Return (x, y) of the center of cell containing provided text 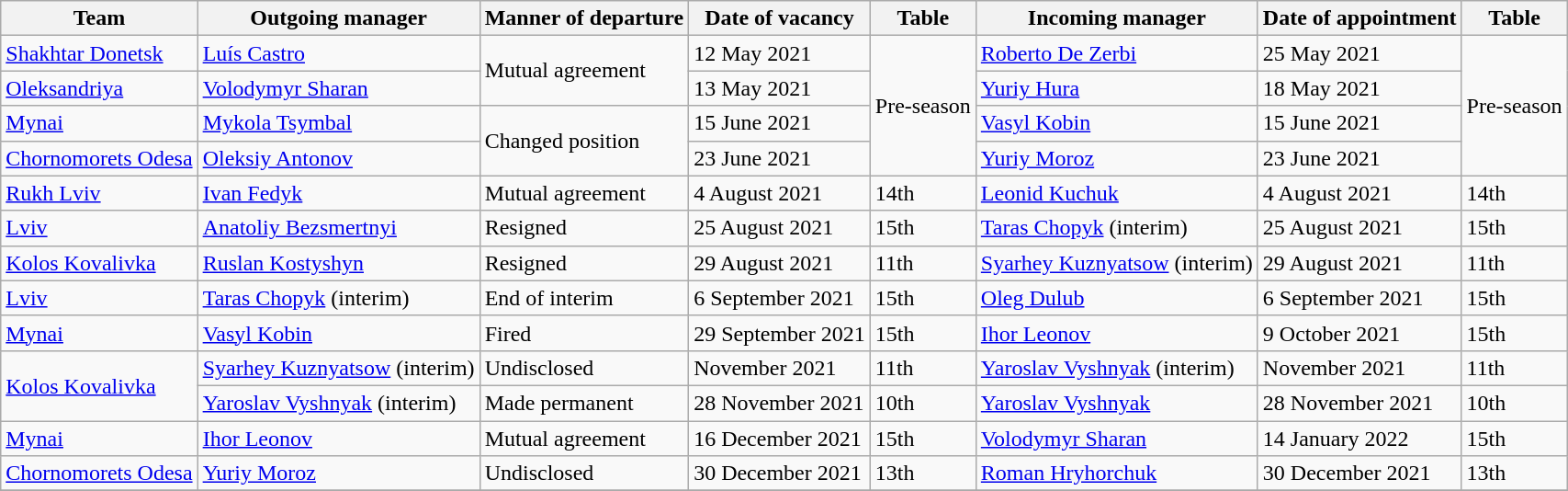
End of interim (584, 298)
Leonid Kuchuk (1117, 193)
Yuriy Hura (1117, 88)
29 September 2021 (780, 333)
Fired (584, 333)
Manner of departure (584, 18)
9 October 2021 (1359, 333)
Rukh Lviv (99, 193)
Roman Hryhorchuk (1117, 474)
16 December 2021 (780, 439)
Anatoliy Bezsmertnyi (338, 228)
13 May 2021 (780, 88)
Changed position (584, 141)
Date of vacancy (780, 18)
Oleksandriya (99, 88)
Shakhtar Donetsk (99, 53)
Outgoing manager (338, 18)
Roberto De Zerbi (1117, 53)
Luís Castro (338, 53)
25 May 2021 (1359, 53)
14 January 2022 (1359, 439)
Ivan Fedyk (338, 193)
Incoming manager (1117, 18)
Yaroslav Vyshnyak (1117, 403)
18 May 2021 (1359, 88)
Mykola Tsymbal (338, 123)
Team (99, 18)
Made permanent (584, 403)
12 May 2021 (780, 53)
Date of appointment (1359, 18)
Oleksiy Antonov (338, 158)
Oleg Dulub (1117, 298)
Ruslan Kostyshyn (338, 263)
